Detect which cell encompasses the target text, then output its [X, Y] center coordinate. 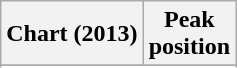
Peakposition [189, 34]
Chart (2013) [72, 34]
